Return the (x, y) coordinate for the center point of the cell that contains the specified text.  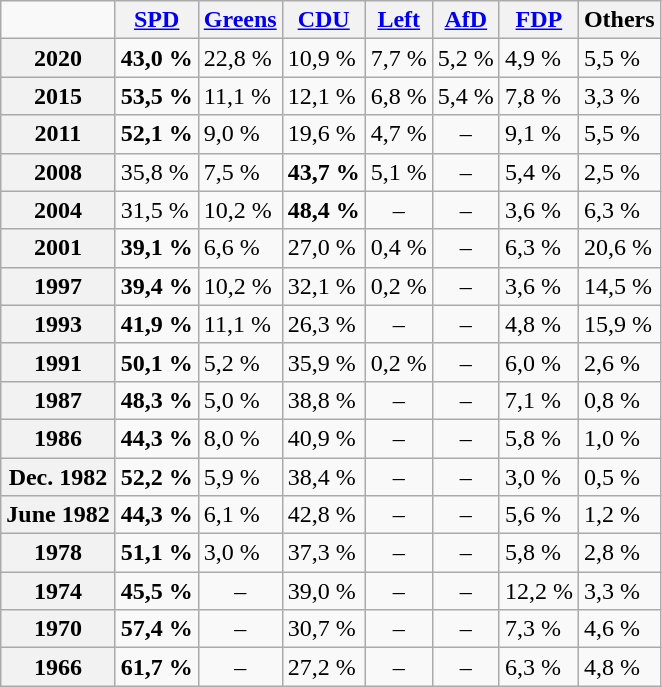
43,0 % (156, 58)
31,5 % (156, 210)
7,7 % (398, 58)
35,8 % (156, 172)
43,7 % (324, 172)
5,0 % (240, 400)
27,0 % (324, 248)
Dec. 1982 (58, 477)
1997 (58, 286)
26,3 % (324, 324)
1,0 % (619, 438)
1991 (58, 362)
4,9 % (538, 58)
2001 (58, 248)
AfD (466, 20)
30,7 % (324, 629)
42,8 % (324, 515)
2020 (58, 58)
22,8 % (240, 58)
41,9 % (156, 324)
12,2 % (538, 591)
40,9 % (324, 438)
6,0 % (538, 362)
48,4 % (324, 210)
52,1 % (156, 134)
2,8 % (619, 553)
39,0 % (324, 591)
27,2 % (324, 667)
35,9 % (324, 362)
1974 (58, 591)
1,2 % (619, 515)
15,9 % (619, 324)
2,6 % (619, 362)
8,0 % (240, 438)
61,7 % (156, 667)
50,1 % (156, 362)
48,3 % (156, 400)
SPD (156, 20)
1978 (58, 553)
10,9 % (324, 58)
4,6 % (619, 629)
38,4 % (324, 477)
June 1982 (58, 515)
0,8 % (619, 400)
39,1 % (156, 248)
51,1 % (156, 553)
5,6 % (538, 515)
1986 (58, 438)
Greens (240, 20)
6,8 % (398, 96)
2,5 % (619, 172)
1970 (58, 629)
57,4 % (156, 629)
12,1 % (324, 96)
7,8 % (538, 96)
39,4 % (156, 286)
7,1 % (538, 400)
5,9 % (240, 477)
6,6 % (240, 248)
20,6 % (619, 248)
9,1 % (538, 134)
19,6 % (324, 134)
2008 (58, 172)
1987 (58, 400)
7,5 % (240, 172)
5,1 % (398, 172)
38,8 % (324, 400)
4,7 % (398, 134)
1966 (58, 667)
2004 (58, 210)
Others (619, 20)
37,3 % (324, 553)
45,5 % (156, 591)
6,1 % (240, 515)
2015 (58, 96)
7,3 % (538, 629)
52,2 % (156, 477)
32,1 % (324, 286)
CDU (324, 20)
2011 (58, 134)
14,5 % (619, 286)
0,5 % (619, 477)
Left (398, 20)
FDP (538, 20)
0,4 % (398, 248)
9,0 % (240, 134)
53,5 % (156, 96)
1993 (58, 324)
